Locate the cell with the specified text and output its [x, y] center coordinate. 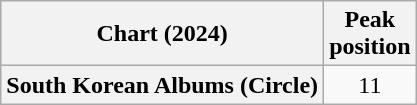
Chart (2024) [162, 34]
South Korean Albums (Circle) [162, 85]
11 [370, 85]
Peakposition [370, 34]
